Search for the cell housing the specified text and yield its [X, Y] center coordinate. 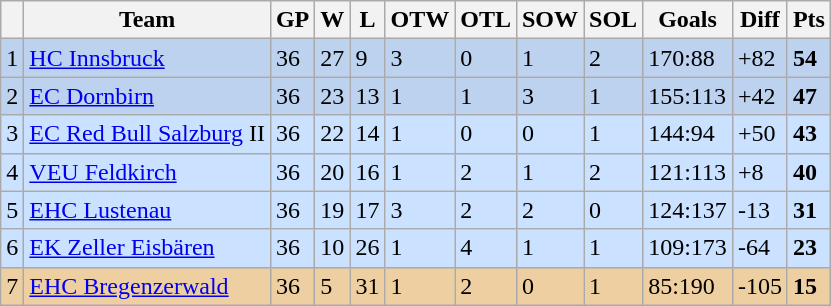
16 [368, 172]
HC Innsbruck [148, 58]
124:137 [688, 210]
6 [12, 248]
W [332, 20]
20 [332, 172]
10 [332, 248]
13 [368, 96]
EC Dornbirn [148, 96]
SOL [614, 20]
VEU Feldkirch [148, 172]
+50 [760, 134]
54 [808, 58]
OTL [486, 20]
Team [148, 20]
+8 [760, 172]
-13 [760, 210]
144:94 [688, 134]
109:173 [688, 248]
L [368, 20]
EK Zeller Eisbären [148, 248]
-64 [760, 248]
9 [368, 58]
170:88 [688, 58]
Pts [808, 20]
Diff [760, 20]
40 [808, 172]
26 [368, 248]
14 [368, 134]
121:113 [688, 172]
7 [12, 286]
27 [332, 58]
85:190 [688, 286]
EHC Lustenau [148, 210]
15 [808, 286]
43 [808, 134]
22 [332, 134]
-105 [760, 286]
19 [332, 210]
47 [808, 96]
EHC Bregenzerwald [148, 286]
+82 [760, 58]
155:113 [688, 96]
17 [368, 210]
SOW [550, 20]
OTW [420, 20]
+42 [760, 96]
GP [292, 20]
EC Red Bull Salzburg II [148, 134]
Goals [688, 20]
